Determine the [x, y] coordinate at the center of the cell enclosing the given text.  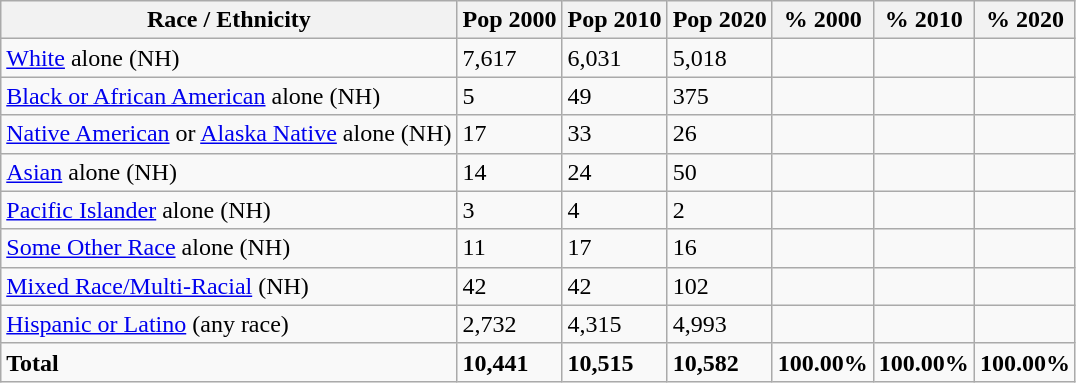
16 [720, 248]
24 [614, 172]
2 [720, 210]
Mixed Race/Multi-Racial (NH) [229, 286]
7,617 [510, 58]
Native American or Alaska Native alone (NH) [229, 134]
3 [510, 210]
10,515 [614, 362]
375 [720, 96]
4,315 [614, 324]
4 [614, 210]
10,441 [510, 362]
Pacific Islander alone (NH) [229, 210]
4,993 [720, 324]
6,031 [614, 58]
50 [720, 172]
5 [510, 96]
Race / Ethnicity [229, 20]
102 [720, 286]
Hispanic or Latino (any race) [229, 324]
14 [510, 172]
49 [614, 96]
White alone (NH) [229, 58]
Pop 2010 [614, 20]
Black or African American alone (NH) [229, 96]
% 2010 [924, 20]
Pop 2020 [720, 20]
10,582 [720, 362]
% 2000 [822, 20]
% 2020 [1024, 20]
33 [614, 134]
5,018 [720, 58]
Asian alone (NH) [229, 172]
Some Other Race alone (NH) [229, 248]
26 [720, 134]
Total [229, 362]
Pop 2000 [510, 20]
2,732 [510, 324]
11 [510, 248]
